Determine the [X, Y] coordinate at the center of the cell enclosing the given text.  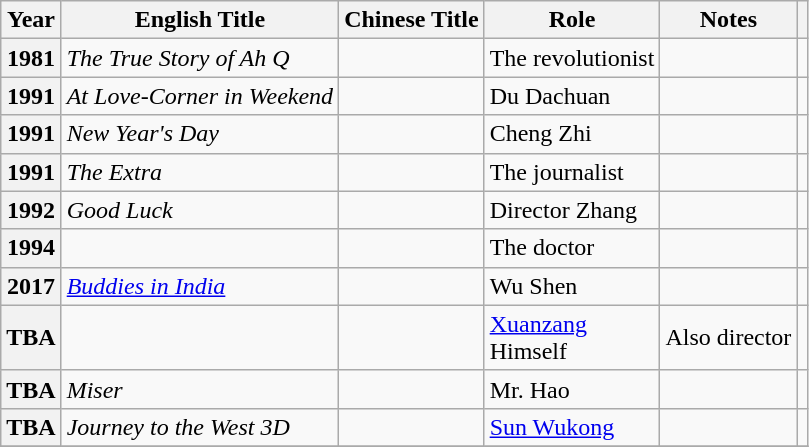
1992 [31, 210]
Also director [728, 338]
Wu Shen [572, 286]
Du Dachuan [572, 96]
The revolutionist [572, 58]
Sun Wukong [572, 427]
The Extra [200, 172]
The True Story of Ah Q [200, 58]
Year [31, 20]
Notes [728, 20]
Chinese Title [412, 20]
Journey to the West 3D [200, 427]
At Love-Corner in Weekend [200, 96]
Buddies in India [200, 286]
XuanzangHimself [572, 338]
Role [572, 20]
2017 [31, 286]
Cheng Zhi [572, 134]
1981 [31, 58]
Good Luck [200, 210]
New Year's Day [200, 134]
The journalist [572, 172]
The doctor [572, 248]
English Title [200, 20]
Mr. Hao [572, 389]
Miser [200, 389]
1994 [31, 248]
Director Zhang [572, 210]
